Output the [x, y] coordinate of the center of the cell containing the given text.  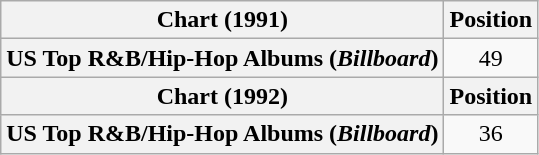
Chart (1991) [222, 20]
Chart (1992) [222, 96]
49 [491, 58]
36 [491, 134]
